Output the (X, Y) coordinate of the center of the cell containing the given text.  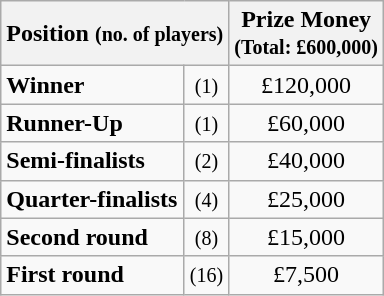
First round (92, 275)
Prize Money(Total: £600,000) (306, 34)
Winner (92, 85)
Quarter-finalists (92, 199)
£25,000 (306, 199)
(16) (206, 275)
Position (no. of players) (115, 34)
£7,500 (306, 275)
£15,000 (306, 237)
£60,000 (306, 123)
£40,000 (306, 161)
Semi-finalists (92, 161)
Runner-Up (92, 123)
(8) (206, 237)
(4) (206, 199)
Second round (92, 237)
(2) (206, 161)
£120,000 (306, 85)
